Extract the [x, y] coordinate from the center of the cell holding the provided text.  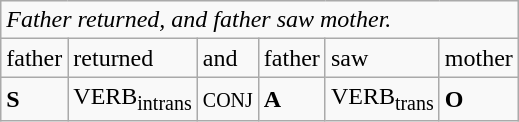
CONJ [228, 99]
VERBtrans [382, 99]
Father returned, and father saw mother. [260, 20]
A [292, 99]
S [34, 99]
saw [382, 58]
returned [132, 58]
O [478, 99]
and [228, 58]
mother [478, 58]
VERBintrans [132, 99]
